Return the [X, Y] coordinate for the center point of the cell that contains the specified text.  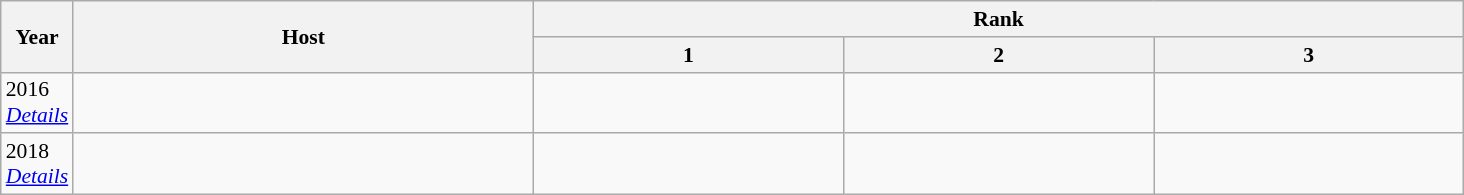
Rank [998, 19]
2018 Details [37, 164]
3 [1309, 55]
Host [303, 36]
1 [688, 55]
Year [37, 36]
2 [998, 55]
2016 Details [37, 102]
